Determine the (X, Y) coordinate at the center of the cell enclosing the given text.  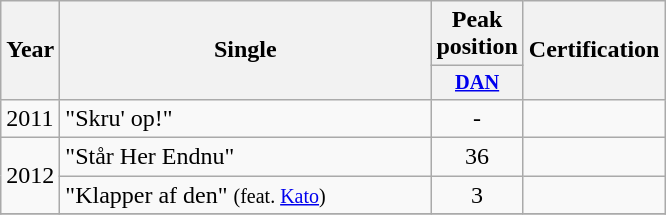
"Står Her Endnu" (246, 157)
"Skru' op!" (246, 118)
3 (477, 195)
"Klapper af den" (feat. Kato) (246, 195)
2011 (30, 118)
- (477, 118)
2012 (30, 176)
Year (30, 50)
36 (477, 157)
Certification (594, 50)
DAN (477, 83)
Peak position (477, 34)
Single (246, 50)
